Identify which cell holds the provided text, then report its (X, Y) central coordinate. 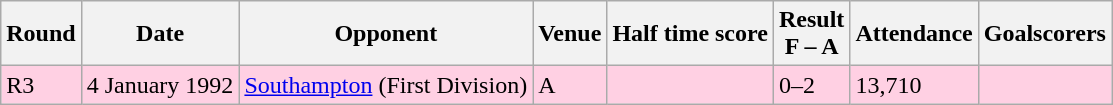
Date (160, 34)
R3 (41, 85)
Attendance (914, 34)
Goalscorers (1044, 34)
A (570, 85)
Round (41, 34)
ResultF – A (811, 34)
Half time score (690, 34)
13,710 (914, 85)
Venue (570, 34)
Southampton (First Division) (386, 85)
4 January 1992 (160, 85)
Opponent (386, 34)
0–2 (811, 85)
